For the text-containing cell, return its midpoint in (X, Y) coordinate format. 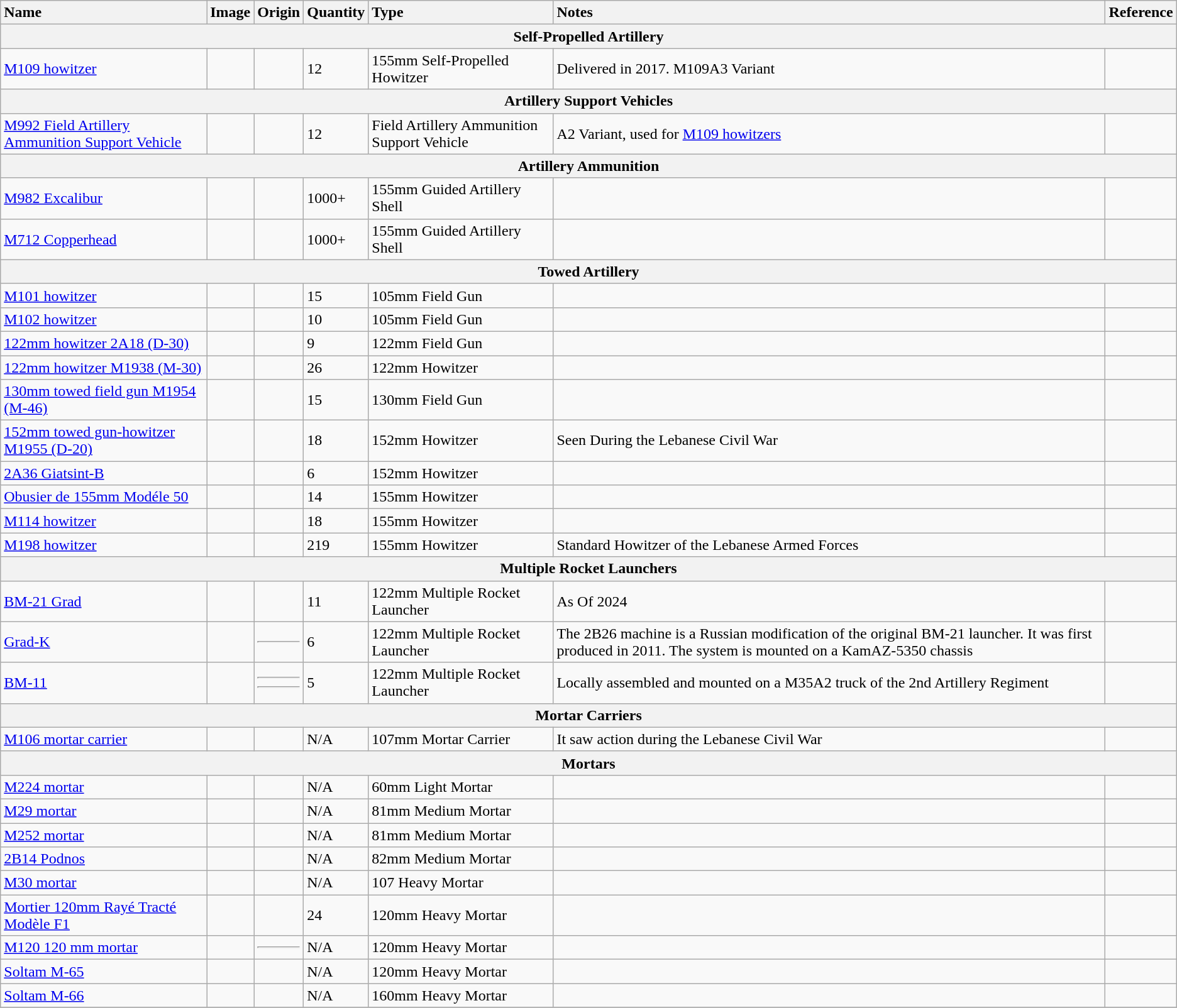
2A36 Giatsint-B (104, 473)
2B14 Podnos (104, 859)
Towed Artillery (588, 271)
M198 howitzer (104, 545)
11 (336, 601)
107mm Mortar Carrier (461, 739)
122mm Field Gun (461, 343)
M101 howitzer (104, 295)
Quantity (336, 13)
Standard Howitzer of the Lebanese Armed Forces (829, 545)
M982 Excalibur (104, 199)
A2 Variant, used for M109 howitzers (829, 133)
M106 mortar carrier (104, 739)
Type (461, 13)
M712 Copperhead (104, 239)
Reference (1141, 13)
M120 120 mm mortar (104, 948)
160mm Heavy Mortar (461, 995)
Artillery Support Vehicles (588, 101)
24 (336, 915)
M114 howitzer (104, 521)
Soltam M-65 (104, 972)
122mm howitzer 2A18 (D-30) (104, 343)
122mm howitzer M1938 (M-30) (104, 368)
M29 mortar (104, 811)
130mm towed field gun M1954 (M-46) (104, 400)
Origin (279, 13)
Seen During the Lebanese Civil War (829, 441)
Mortars (588, 763)
Mortar Carriers (588, 715)
Delivered in 2017. M109A3 Variant (829, 69)
Artillery Ammunition (588, 166)
It saw action during the Lebanese Civil War (829, 739)
5 (336, 682)
M992 Field Artillery Ammunition Support Vehicle (104, 133)
M252 mortar (104, 835)
Soltam M-66 (104, 995)
219 (336, 545)
9 (336, 343)
Notes (829, 13)
M102 howitzer (104, 319)
155mm Self-Propelled Howitzer (461, 69)
As Of 2024 (829, 601)
BM-21 Grad (104, 601)
Multiple Rocket Launchers (588, 569)
Field Artillery Ammunition Support Vehicle (461, 133)
M109 howitzer (104, 69)
M224 mortar (104, 787)
130mm Field Gun (461, 400)
BM-11 (104, 682)
60mm Light Mortar (461, 787)
Mortier 120mm Rayé Tracté Modèle F1 (104, 915)
Obusier de 155mm Modéle 50 (104, 497)
82mm Medium Mortar (461, 859)
Self-Propelled Artillery (588, 36)
M30 mortar (104, 883)
10 (336, 319)
14 (336, 497)
Grad-K (104, 642)
107 Heavy Mortar (461, 883)
Image (230, 13)
26 (336, 368)
Name (104, 13)
122mm Howitzer (461, 368)
Locally assembled and mounted on a M35A2 truck of the 2nd Artillery Regiment (829, 682)
152mm towed gun-howitzer M1955 (D-20) (104, 441)
